For the text-containing cell, return its midpoint in [x, y] coordinate format. 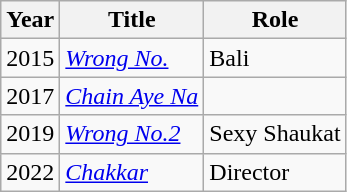
2022 [30, 172]
Role [275, 20]
Bali [275, 58]
Title [132, 20]
Chain Aye Na [132, 96]
2015 [30, 58]
Wrong No. [132, 58]
Wrong No.2 [132, 134]
2019 [30, 134]
Year [30, 20]
Director [275, 172]
Chakkar [132, 172]
2017 [30, 96]
Sexy Shaukat [275, 134]
